From the cell containing the given text, extract its center point as (x, y) coordinate. 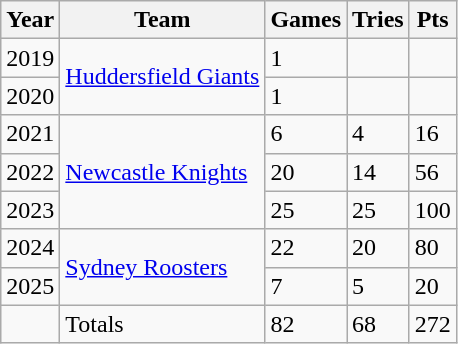
6 (306, 134)
Year (30, 20)
2020 (30, 96)
Pts (432, 20)
80 (432, 248)
Totals (162, 324)
Newcastle Knights (162, 172)
2019 (30, 58)
Huddersfield Giants (162, 77)
2021 (30, 134)
Sydney Roosters (162, 267)
2023 (30, 210)
2025 (30, 286)
14 (378, 172)
82 (306, 324)
22 (306, 248)
2024 (30, 248)
Team (162, 20)
5 (378, 286)
2022 (30, 172)
7 (306, 286)
4 (378, 134)
68 (378, 324)
Games (306, 20)
Tries (378, 20)
16 (432, 134)
100 (432, 210)
56 (432, 172)
272 (432, 324)
